Output the [X, Y] coordinate of the center of the cell containing the given text.  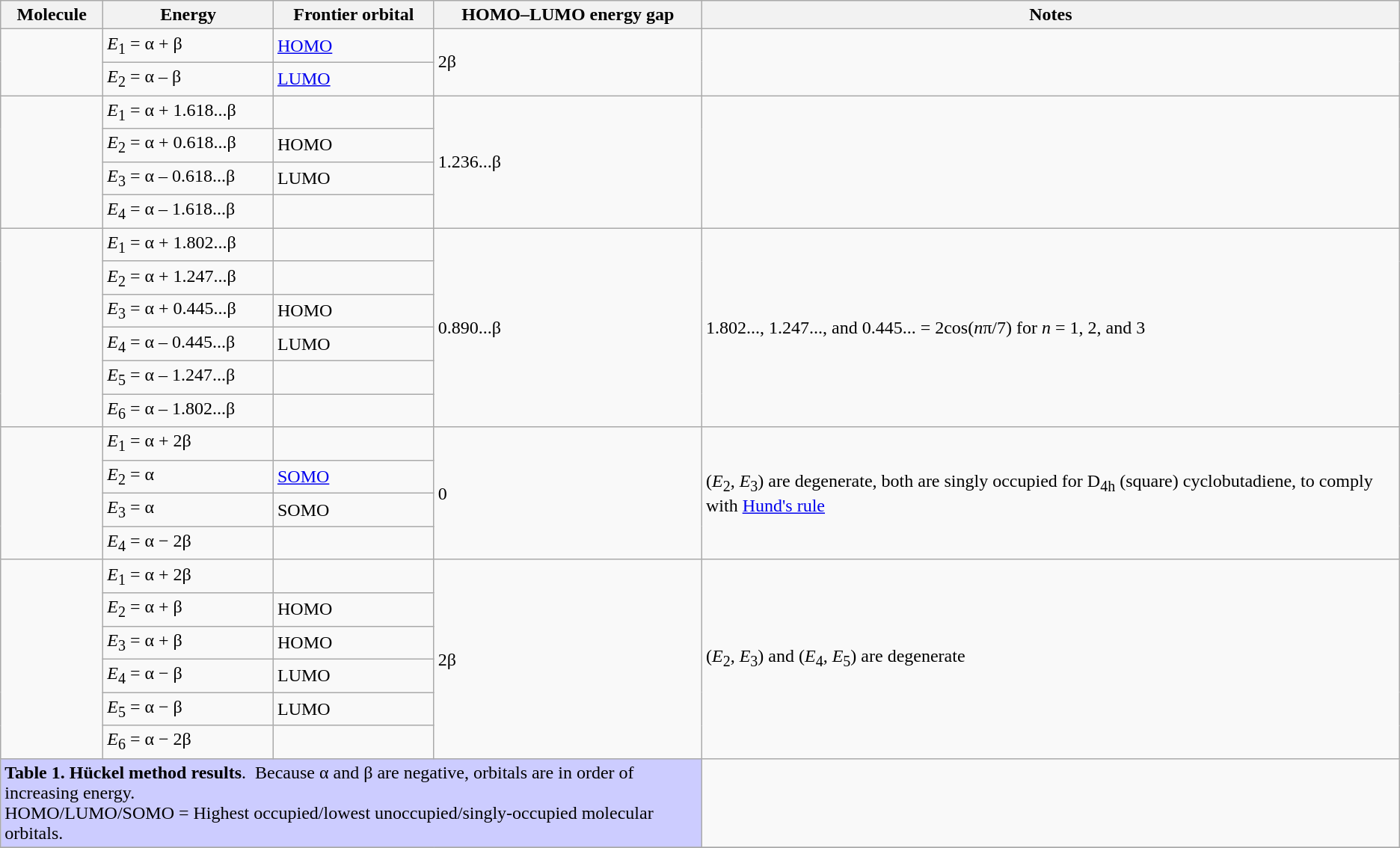
E1 = α + β [188, 46]
0.890...β [568, 328]
E1 = α + 1.802...β [188, 245]
E2 = α + 0.618...β [188, 145]
E3 = α + β [188, 642]
E4 = α − β [188, 675]
Energy [188, 15]
E2 = α [188, 476]
(E2, E3) and (E4, E5) are degenerate [1050, 659]
E6 = α – 1.802...β [188, 411]
1.236...β [568, 162]
E2 = α + 1.247...β [188, 277]
E1 = α + 1.618...β [188, 112]
0 [568, 494]
Molecule [52, 15]
E3 = α + 0.445...β [188, 311]
E2 = α – β [188, 79]
Frontier orbital [353, 15]
1.802..., 1.247..., and 0.445... = 2cos(nπ/7) for n = 1, 2, and 3 [1050, 328]
E4 = α – 0.445...β [188, 344]
E4 = α − 2β [188, 543]
E4 = α – 1.618...β [188, 212]
E5 = α – 1.247...β [188, 377]
E3 = α [188, 510]
HOMO–LUMO energy gap [568, 15]
(E2, E3) are degenerate, both are singly occupied for D4h (square) cyclobutadiene, to comply with Hund's rule [1050, 494]
E5 = α − β [188, 709]
Notes [1050, 15]
E3 = α – 0.618...β [188, 178]
E2 = α + β [188, 609]
E6 = α − 2β [188, 742]
